Search for the cell housing the specified text and yield its (X, Y) center coordinate. 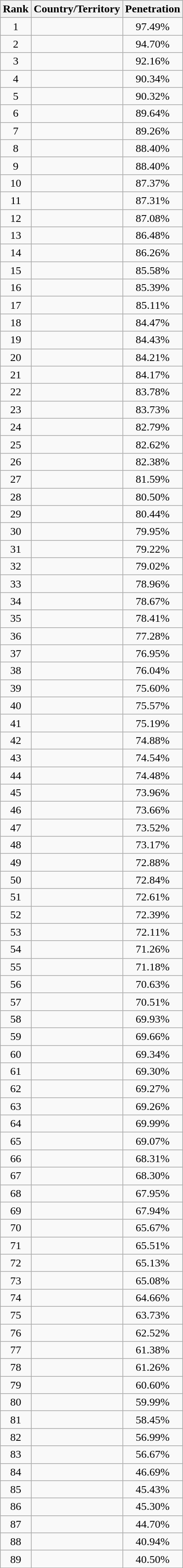
74.88% (152, 740)
83.78% (152, 392)
65.08% (152, 1280)
14 (16, 253)
68.31% (152, 1158)
76 (16, 1333)
67.94% (152, 1211)
50 (16, 880)
24 (16, 427)
65.51% (152, 1245)
76.04% (152, 671)
92.16% (152, 61)
69 (16, 1211)
84.43% (152, 340)
90.34% (152, 79)
79.22% (152, 549)
70 (16, 1228)
55 (16, 967)
63.73% (152, 1315)
20 (16, 357)
68 (16, 1193)
81 (16, 1420)
48 (16, 845)
82.79% (152, 427)
46 (16, 810)
32 (16, 566)
79.02% (152, 566)
89 (16, 1559)
59.99% (152, 1402)
2 (16, 44)
79.95% (152, 532)
85.39% (152, 288)
84.21% (152, 357)
73 (16, 1280)
38 (16, 671)
85.58% (152, 270)
73.66% (152, 810)
44.70% (152, 1524)
71.18% (152, 967)
74.54% (152, 758)
35 (16, 619)
28 (16, 496)
73.52% (152, 828)
77.28% (152, 636)
18 (16, 323)
70.51% (152, 1002)
45.43% (152, 1489)
69.34% (152, 1054)
9 (16, 166)
87.37% (152, 183)
69.27% (152, 1089)
61 (16, 1072)
22 (16, 392)
64.66% (152, 1298)
21 (16, 375)
7 (16, 131)
29 (16, 514)
27 (16, 479)
73.96% (152, 793)
74 (16, 1298)
83 (16, 1455)
43 (16, 758)
68.30% (152, 1176)
34 (16, 601)
62 (16, 1089)
76.95% (152, 653)
72.84% (152, 880)
89.26% (152, 131)
87.31% (152, 200)
Rank (16, 9)
51 (16, 897)
78.96% (152, 584)
73.17% (152, 845)
75.60% (152, 688)
12 (16, 218)
86.26% (152, 253)
74.48% (152, 776)
56 (16, 984)
61.26% (152, 1368)
56.99% (152, 1437)
56.67% (152, 1455)
30 (16, 532)
78.41% (152, 619)
57 (16, 1002)
84.47% (152, 323)
88 (16, 1541)
75.19% (152, 723)
Penetration (152, 9)
59 (16, 1036)
71.26% (152, 949)
69.93% (152, 1019)
60 (16, 1054)
60.60% (152, 1385)
47 (16, 828)
58.45% (152, 1420)
97.49% (152, 27)
5 (16, 96)
65.67% (152, 1228)
15 (16, 270)
16 (16, 288)
75.57% (152, 706)
71 (16, 1245)
44 (16, 776)
65 (16, 1141)
65.13% (152, 1263)
40.50% (152, 1559)
86.48% (152, 236)
33 (16, 584)
82 (16, 1437)
17 (16, 305)
52 (16, 915)
69.99% (152, 1124)
62.52% (152, 1333)
86 (16, 1507)
80 (16, 1402)
26 (16, 462)
39 (16, 688)
8 (16, 148)
72.39% (152, 915)
80.50% (152, 496)
58 (16, 1019)
31 (16, 549)
94.70% (152, 44)
84.17% (152, 375)
85 (16, 1489)
69.30% (152, 1072)
72.61% (152, 897)
36 (16, 636)
70.63% (152, 984)
6 (16, 113)
40.94% (152, 1541)
80.44% (152, 514)
67 (16, 1176)
82.62% (152, 444)
69.66% (152, 1036)
66 (16, 1158)
13 (16, 236)
78.67% (152, 601)
54 (16, 949)
78 (16, 1368)
75 (16, 1315)
81.59% (152, 479)
11 (16, 200)
61.38% (152, 1350)
4 (16, 79)
40 (16, 706)
1 (16, 27)
83.73% (152, 410)
72 (16, 1263)
25 (16, 444)
79 (16, 1385)
45.30% (152, 1507)
72.88% (152, 862)
64 (16, 1124)
84 (16, 1472)
85.11% (152, 305)
45 (16, 793)
Country/Territory (77, 9)
69.07% (152, 1141)
19 (16, 340)
89.64% (152, 113)
10 (16, 183)
72.11% (152, 932)
82.38% (152, 462)
53 (16, 932)
87 (16, 1524)
3 (16, 61)
77 (16, 1350)
87.08% (152, 218)
46.69% (152, 1472)
37 (16, 653)
67.95% (152, 1193)
42 (16, 740)
41 (16, 723)
49 (16, 862)
90.32% (152, 96)
23 (16, 410)
63 (16, 1106)
69.26% (152, 1106)
